Scan for the cell matching the given text and deliver its [X, Y] coordinate at center. 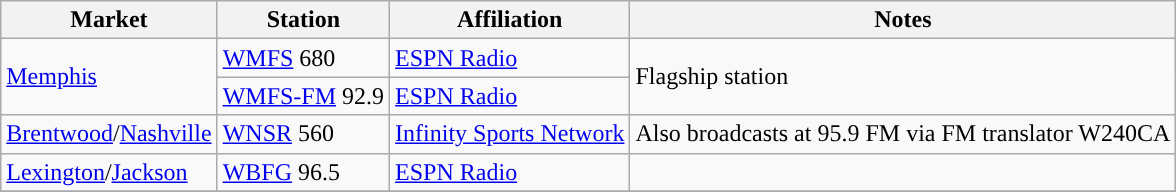
Memphis [109, 77]
WMFS-FM 92.9 [303, 96]
Flagship station [903, 77]
Market [109, 20]
Infinity Sports Network [510, 134]
Also broadcasts at 95.9 FM via FM translator W240CA [903, 134]
Brentwood/Nashville [109, 134]
WNSR 560 [303, 134]
Station [303, 20]
Lexington/Jackson [109, 172]
Affiliation [510, 20]
WBFG 96.5 [303, 172]
Notes [903, 20]
WMFS 680 [303, 58]
